Pinpoint the cell where the given text exists, returning its [x, y] midpoint coordinate. 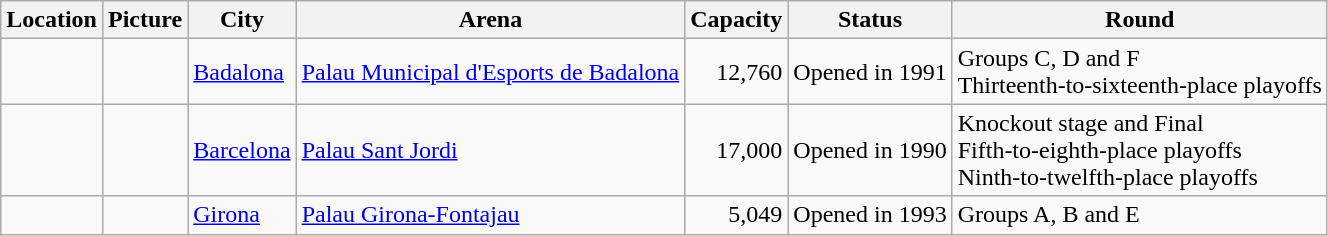
Palau Municipal d'Esports de Badalona [490, 72]
Badalona [242, 72]
Picture [144, 20]
Location [52, 20]
Palau Girona-Fontajau [490, 215]
Groups A, B and E [1140, 215]
Palau Sant Jordi [490, 150]
12,760 [736, 72]
Groups C, D and FThirteenth-to-sixteenth-place playoffs [1140, 72]
17,000 [736, 150]
Girona [242, 215]
Status [870, 20]
Arena [490, 20]
Capacity [736, 20]
Opened in 1991 [870, 72]
Barcelona [242, 150]
5,049 [736, 215]
Knockout stage and FinalFifth-to-eighth-place playoffsNinth-to-twelfth-place playoffs [1140, 150]
Round [1140, 20]
Opened in 1993 [870, 215]
Opened in 1990 [870, 150]
City [242, 20]
